Output the (X, Y) coordinate of the center of the cell containing the given text.  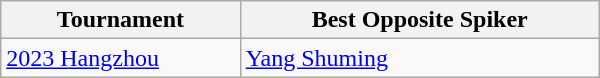
Tournament (120, 20)
Yang Shuming (420, 58)
Best Opposite Spiker (420, 20)
2023 Hangzhou (120, 58)
